Pinpoint the cell where the given text exists, returning its [X, Y] midpoint coordinate. 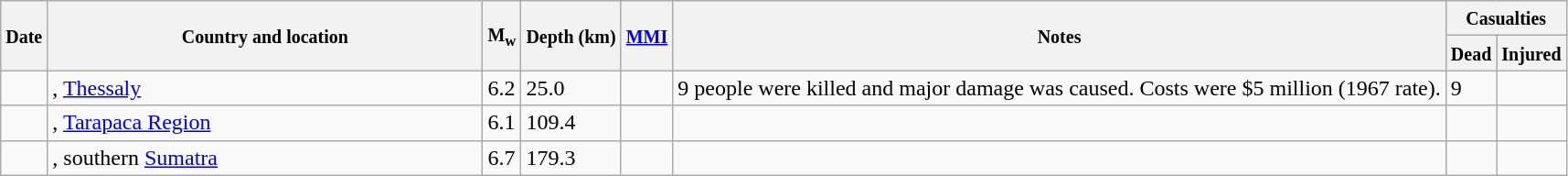
6.1 [502, 123]
6.7 [502, 158]
6.2 [502, 88]
, southern Sumatra [265, 158]
9 people were killed and major damage was caused. Costs were $5 million (1967 rate). [1059, 88]
109.4 [571, 123]
25.0 [571, 88]
MMI [647, 36]
Casualties [1506, 18]
Mw [502, 36]
Country and location [265, 36]
Injured [1531, 53]
179.3 [571, 158]
Dead [1471, 53]
, Tarapaca Region [265, 123]
Depth (km) [571, 36]
9 [1471, 88]
, Thessaly [265, 88]
Date [24, 36]
Notes [1059, 36]
